Locate the cell with the specified text and output its (x, y) center coordinate. 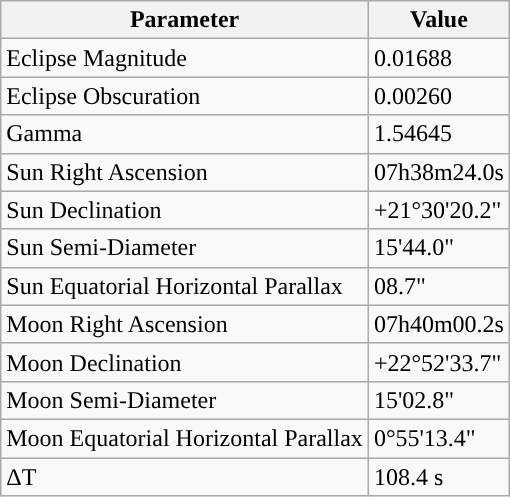
ΔT (185, 477)
Moon Equatorial Horizontal Parallax (185, 438)
Sun Semi-Diameter (185, 248)
Sun Declination (185, 210)
+21°30'20.2" (438, 210)
Sun Right Ascension (185, 172)
Gamma (185, 134)
0°55'13.4" (438, 438)
08.7" (438, 286)
07h40m00.2s (438, 324)
Moon Semi-Diameter (185, 400)
Moon Declination (185, 362)
Parameter (185, 20)
1.54645 (438, 134)
15'02.8" (438, 400)
+22°52'33.7" (438, 362)
15'44.0" (438, 248)
Sun Equatorial Horizontal Parallax (185, 286)
Value (438, 20)
0.00260 (438, 96)
0.01688 (438, 58)
108.4 s (438, 477)
Moon Right Ascension (185, 324)
Eclipse Magnitude (185, 58)
07h38m24.0s (438, 172)
Eclipse Obscuration (185, 96)
